Return (X, Y) of the center of cell containing provided text 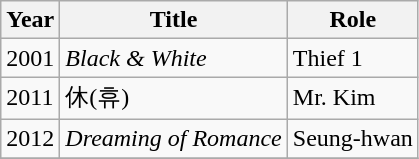
Seung-hwan (352, 138)
Thief 1 (352, 58)
Mr. Kim (352, 98)
Black & White (174, 58)
2001 (30, 58)
Year (30, 20)
2012 (30, 138)
Title (174, 20)
Role (352, 20)
Dreaming of Romance (174, 138)
休(휴) (174, 98)
2011 (30, 98)
